Locate the cell with the specified text and output its (X, Y) center coordinate. 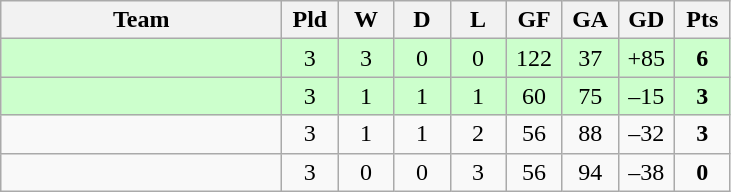
6 (702, 58)
94 (590, 172)
Team (142, 20)
122 (534, 58)
GF (534, 20)
88 (590, 134)
W (366, 20)
Pts (702, 20)
Pld (310, 20)
+85 (646, 58)
–15 (646, 96)
75 (590, 96)
2 (478, 134)
60 (534, 96)
–38 (646, 172)
37 (590, 58)
GA (590, 20)
GD (646, 20)
L (478, 20)
D (422, 20)
–32 (646, 134)
